Pinpoint the cell where the given text exists, returning its (x, y) midpoint coordinate. 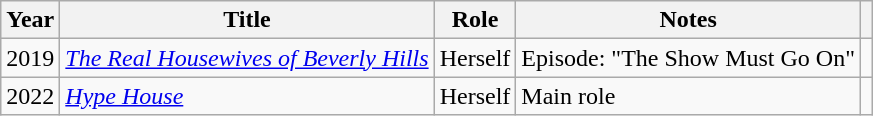
Episode: "The Show Must Go On" (688, 58)
2019 (30, 58)
2022 (30, 96)
The Real Housewives of Beverly Hills (247, 58)
Notes (688, 20)
Title (247, 20)
Role (475, 20)
Year (30, 20)
Hype House (247, 96)
Main role (688, 96)
